Search for the cell housing the specified text and yield its (X, Y) center coordinate. 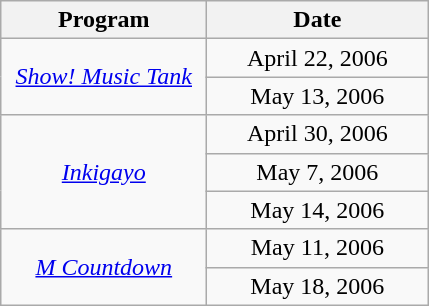
May 13, 2006 (318, 96)
Inkigayo (104, 172)
May 11, 2006 (318, 248)
May 7, 2006 (318, 172)
M Countdown (104, 267)
Program (104, 20)
April 30, 2006 (318, 134)
Date (318, 20)
Show! Music Tank (104, 77)
April 22, 2006 (318, 58)
May 14, 2006 (318, 210)
May 18, 2006 (318, 286)
